Return [x, y] of the center of cell containing provided text 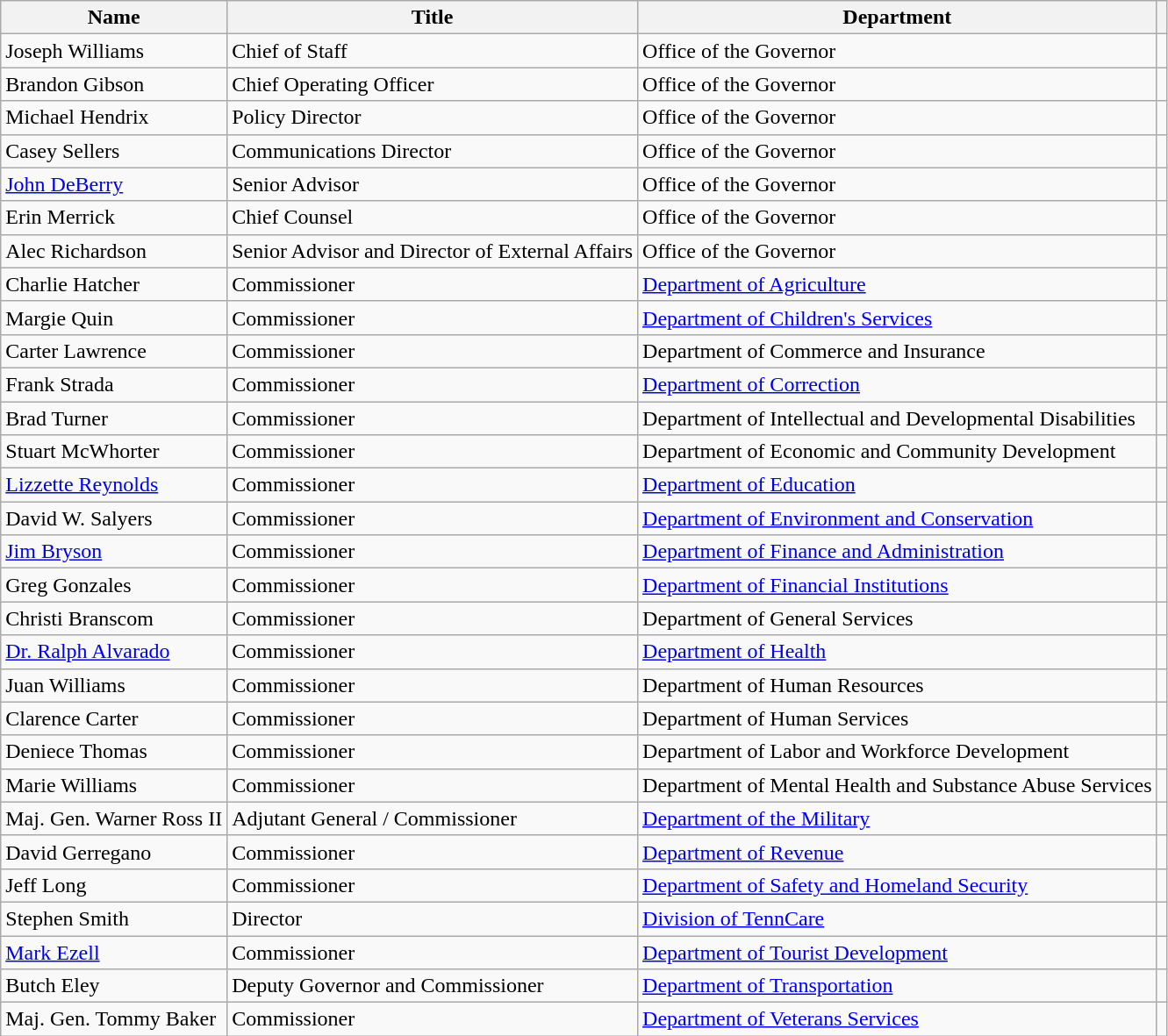
Department of Correction [898, 384]
Department of General Services [898, 618]
Senior Advisor [433, 184]
Department [898, 18]
Maj. Gen. Tommy Baker [114, 1019]
Department of Financial Institutions [898, 585]
Joseph Williams [114, 51]
Erin Merrick [114, 218]
Casey Sellers [114, 151]
Department of Mental Health and Substance Abuse Services [898, 785]
Carter Lawrence [114, 351]
Juan Williams [114, 685]
Christi Branscom [114, 618]
Deniece Thomas [114, 752]
Department of Children's Services [898, 318]
Department of Finance and Administration [898, 552]
Division of TennCare [898, 918]
Department of Veterans Services [898, 1019]
Department of Economic and Community Development [898, 452]
Maj. Gen. Warner Ross II [114, 818]
Department of Labor and Workforce Development [898, 752]
Director [433, 918]
Michael Hendrix [114, 118]
Deputy Governor and Commissioner [433, 986]
John DeBerry [114, 184]
Jeff Long [114, 885]
Brandon Gibson [114, 84]
Charlie Hatcher [114, 284]
Jim Bryson [114, 552]
Chief Operating Officer [433, 84]
Department of Commerce and Insurance [898, 351]
Department of the Military [898, 818]
Butch Eley [114, 986]
Policy Director [433, 118]
Senior Advisor and Director of External Affairs [433, 251]
Department of Intellectual and Developmental Disabilities [898, 418]
Department of Safety and Homeland Security [898, 885]
Department of Revenue [898, 852]
Title [433, 18]
Frank Strada [114, 384]
Lizzette Reynolds [114, 485]
Brad Turner [114, 418]
Stuart McWhorter [114, 452]
Name [114, 18]
Adjutant General / Commissioner [433, 818]
Clarence Carter [114, 718]
Department of Human Resources [898, 685]
Department of Transportation [898, 986]
Greg Gonzales [114, 585]
Department of Environment and Conservation [898, 518]
Communications Director [433, 151]
David Gerregano [114, 852]
Department of Tourist Development [898, 952]
Alec Richardson [114, 251]
Margie Quin [114, 318]
Department of Health [898, 652]
Stephen Smith [114, 918]
David W. Salyers [114, 518]
Department of Agriculture [898, 284]
Mark Ezell [114, 952]
Department of Education [898, 485]
Chief Counsel [433, 218]
Dr. Ralph Alvarado [114, 652]
Chief of Staff [433, 51]
Marie Williams [114, 785]
Department of Human Services [898, 718]
